Locate the cell with the specified text and output its (x, y) center coordinate. 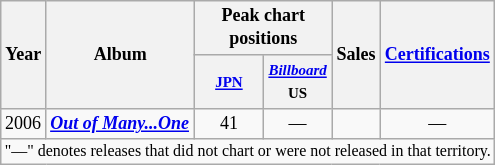
Out of Many...One (120, 124)
41 (230, 124)
"—" denotes releases that did not chart or were not released in that territory. (248, 151)
JPN (230, 81)
Album (120, 54)
2006 (24, 124)
Sales (356, 54)
Peak chart positions (264, 28)
Billboard US (298, 81)
Certifications (438, 54)
Year (24, 54)
